Return the [x, y] coordinate for the center point of the cell that contains the specified text.  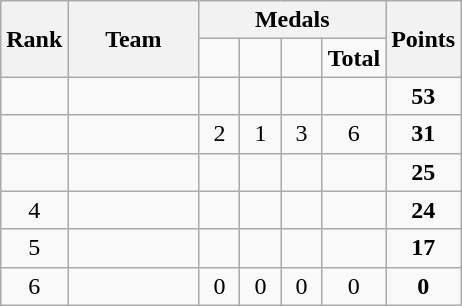
53 [424, 96]
Points [424, 39]
25 [424, 172]
17 [424, 248]
3 [302, 134]
2 [220, 134]
24 [424, 210]
31 [424, 134]
Team [134, 39]
5 [34, 248]
1 [260, 134]
Total [354, 58]
Rank [34, 39]
4 [34, 210]
Medals [292, 20]
